For the text-containing cell, return its midpoint in [X, Y] coordinate format. 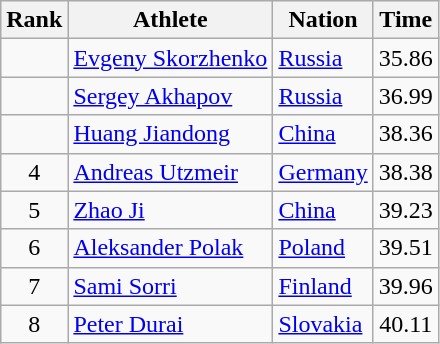
38.38 [406, 172]
40.11 [406, 324]
39.51 [406, 248]
8 [34, 324]
39.23 [406, 210]
Aleksander Polak [170, 248]
Sami Sorri [170, 286]
Time [406, 20]
Finland [323, 286]
Peter Durai [170, 324]
Nation [323, 20]
Poland [323, 248]
7 [34, 286]
5 [34, 210]
4 [34, 172]
38.36 [406, 134]
Andreas Utzmeir [170, 172]
Germany [323, 172]
6 [34, 248]
35.86 [406, 58]
Zhao Ji [170, 210]
Evgeny Skorzhenko [170, 58]
36.99 [406, 96]
Slovakia [323, 324]
39.96 [406, 286]
Sergey Akhapov [170, 96]
Athlete [170, 20]
Rank [34, 20]
Huang Jiandong [170, 134]
